Determine the (x, y) coordinate at the center of the cell enclosing the given text.  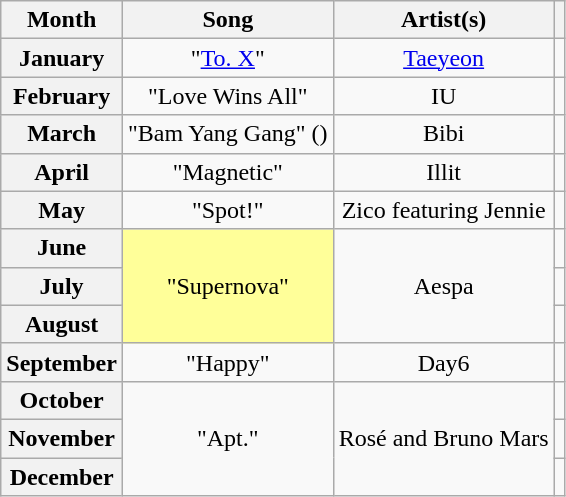
May (62, 210)
Rosé and Bruno Mars (444, 438)
December (62, 477)
"Love Wins All" (228, 96)
"To. X" (228, 58)
Bibi (444, 134)
April (62, 172)
November (62, 438)
July (62, 286)
June (62, 248)
Month (62, 20)
February (62, 96)
"Bam Yang Gang" () (228, 134)
"Magnetic" (228, 172)
Artist(s) (444, 20)
"Spot!" (228, 210)
IU (444, 96)
"Supernova" (228, 286)
August (62, 324)
Illit (444, 172)
"Happy" (228, 362)
Day6 (444, 362)
September (62, 362)
"Apt." (228, 438)
Zico featuring Jennie (444, 210)
Aespa (444, 286)
January (62, 58)
Song (228, 20)
March (62, 134)
Taeyeon (444, 58)
October (62, 400)
